Search for the cell housing the specified text and yield its [X, Y] center coordinate. 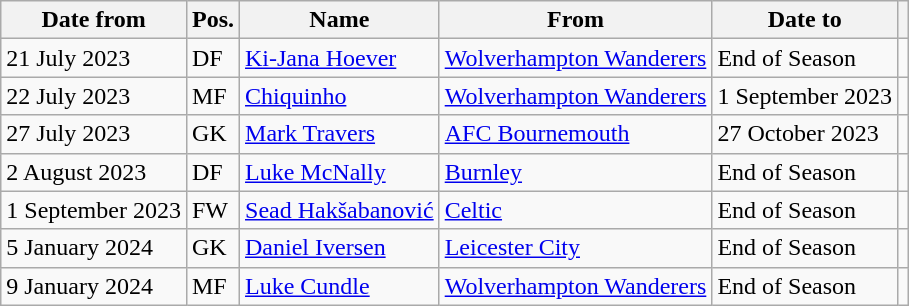
Daniel Iversen [340, 248]
27 July 2023 [94, 134]
AFC Bournemouth [576, 134]
Burnley [576, 172]
Date to [805, 20]
Leicester City [576, 248]
Chiquinho [340, 96]
22 July 2023 [94, 96]
Pos. [212, 20]
FW [212, 210]
5 January 2024 [94, 248]
Celtic [576, 210]
2 August 2023 [94, 172]
9 January 2024 [94, 286]
Sead Hakšabanović [340, 210]
Name [340, 20]
Ki-Jana Hoever [340, 58]
Luke McNally [340, 172]
Luke Cundle [340, 286]
27 October 2023 [805, 134]
Mark Travers [340, 134]
Date from [94, 20]
From [576, 20]
21 July 2023 [94, 58]
